Return the [X, Y] coordinate for the center point of the cell that contains the specified text.  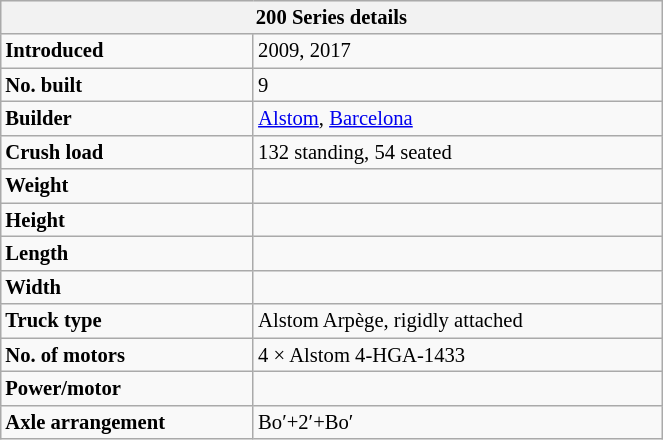
Alstom Arpège, rigidly attached [458, 321]
Length [126, 254]
Height [126, 220]
2009, 2017 [458, 51]
Crush load [126, 152]
Width [126, 287]
200 Series details [331, 17]
Bo′+2′+Bo′ [458, 422]
9 [458, 85]
Axle arrangement [126, 422]
No. built [126, 85]
Truck type [126, 321]
Power/motor [126, 389]
4 × Alstom 4-HGA-1433 [458, 355]
No. of motors [126, 355]
Weight [126, 186]
132 standing, 54 seated [458, 152]
Introduced [126, 51]
Alstom, Barcelona [458, 119]
Builder [126, 119]
